For the text-containing cell, return its midpoint in (X, Y) coordinate format. 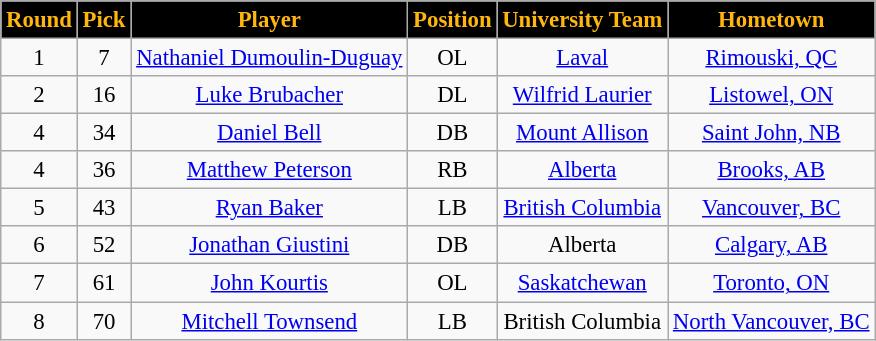
Calgary, AB (772, 245)
Vancouver, BC (772, 208)
Ryan Baker (270, 208)
Wilfrid Laurier (582, 95)
Listowel, ON (772, 95)
5 (39, 208)
1 (39, 58)
Brooks, AB (772, 170)
Position (452, 20)
Nathaniel Dumoulin-Duguay (270, 58)
6 (39, 245)
Jonathan Giustini (270, 245)
Daniel Bell (270, 133)
Player (270, 20)
Rimouski, QC (772, 58)
Hometown (772, 20)
John Kourtis (270, 283)
2 (39, 95)
Saint John, NB (772, 133)
Toronto, ON (772, 283)
36 (104, 170)
Saskatchewan (582, 283)
Laval (582, 58)
52 (104, 245)
DL (452, 95)
University Team (582, 20)
Mount Allison (582, 133)
North Vancouver, BC (772, 321)
Luke Brubacher (270, 95)
RB (452, 170)
16 (104, 95)
Mitchell Townsend (270, 321)
8 (39, 321)
Round (39, 20)
Matthew Peterson (270, 170)
61 (104, 283)
34 (104, 133)
70 (104, 321)
Pick (104, 20)
43 (104, 208)
